Find where the given text appears and provide that cell's center as (x, y) coordinate. 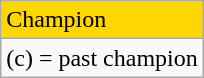
Champion (102, 20)
(c) = past champion (102, 58)
